Identify which cell holds the provided text, then report its (x, y) central coordinate. 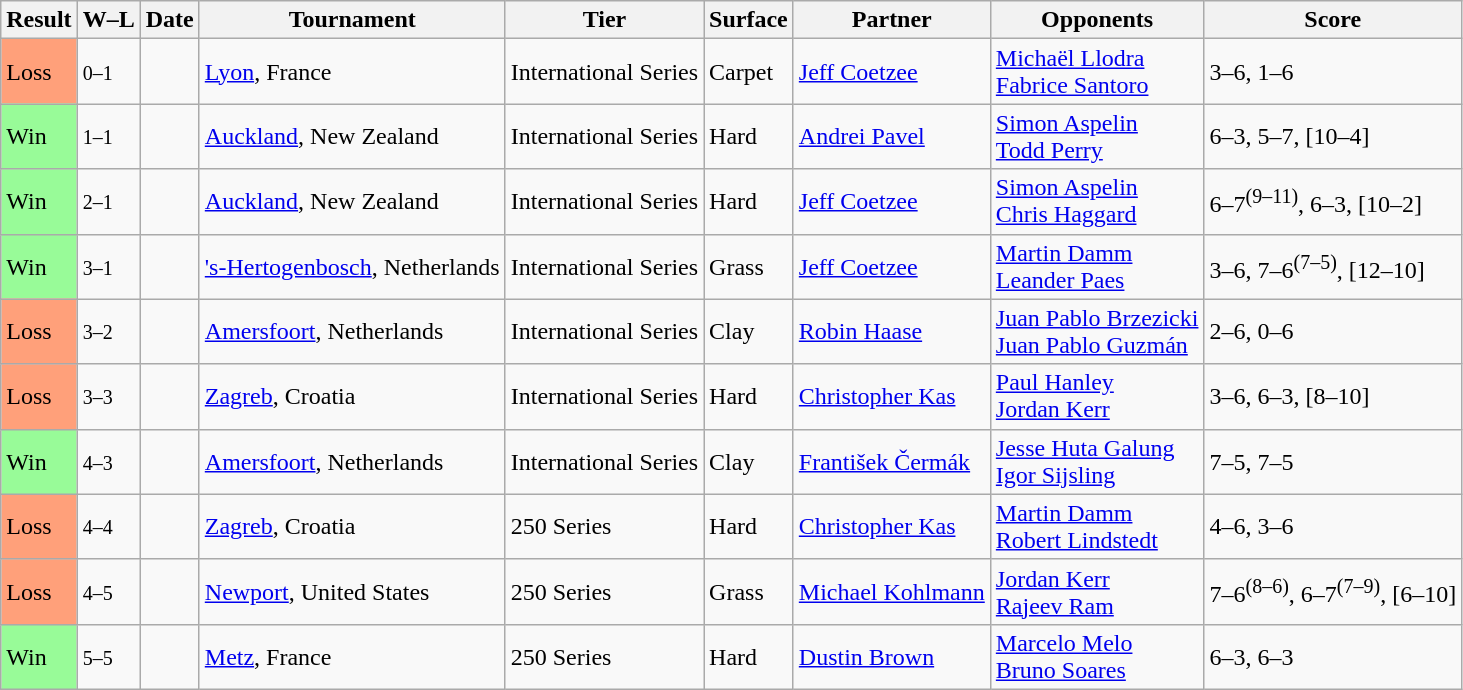
František Čermák (892, 462)
7–5, 7–5 (1333, 462)
Tournament (352, 20)
3–2 (108, 332)
Surface (749, 20)
5–5 (108, 656)
Result (39, 20)
Michael Kohlmann (892, 592)
Tier (604, 20)
Juan Pablo Brzezicki Juan Pablo Guzmán (1097, 332)
3–6, 6–3, [8–10] (1333, 396)
Michaël Llodra Fabrice Santoro (1097, 72)
7–6(8–6), 6–7(7–9), [6–10] (1333, 592)
3–6, 1–6 (1333, 72)
Robin Haase (892, 332)
Martin Damm Robert Lindstedt (1097, 526)
Marcelo Melo Bruno Soares (1097, 656)
4–4 (108, 526)
4–6, 3–6 (1333, 526)
Partner (892, 20)
's-Hertogenbosch, Netherlands (352, 266)
Simon Aspelin Todd Perry (1097, 136)
0–1 (108, 72)
Score (1333, 20)
Opponents (1097, 20)
Paul Hanley Jordan Kerr (1097, 396)
Dustin Brown (892, 656)
W–L (108, 20)
3–3 (108, 396)
Martin Damm Leander Paes (1097, 266)
3–6, 7–6(7–5), [12–10] (1333, 266)
Jordan Kerr Rajeev Ram (1097, 592)
2–1 (108, 202)
Carpet (749, 72)
1–1 (108, 136)
Simon Aspelin Chris Haggard (1097, 202)
4–5 (108, 592)
6–3, 5–7, [10–4] (1333, 136)
4–3 (108, 462)
Lyon, France (352, 72)
3–1 (108, 266)
6–3, 6–3 (1333, 656)
Date (170, 20)
6–7(9–11), 6–3, [10–2] (1333, 202)
2–6, 0–6 (1333, 332)
Andrei Pavel (892, 136)
Metz, France (352, 656)
Newport, United States (352, 592)
Jesse Huta Galung Igor Sijsling (1097, 462)
